Return the [X, Y] coordinate for the center point of the cell that contains the specified text.  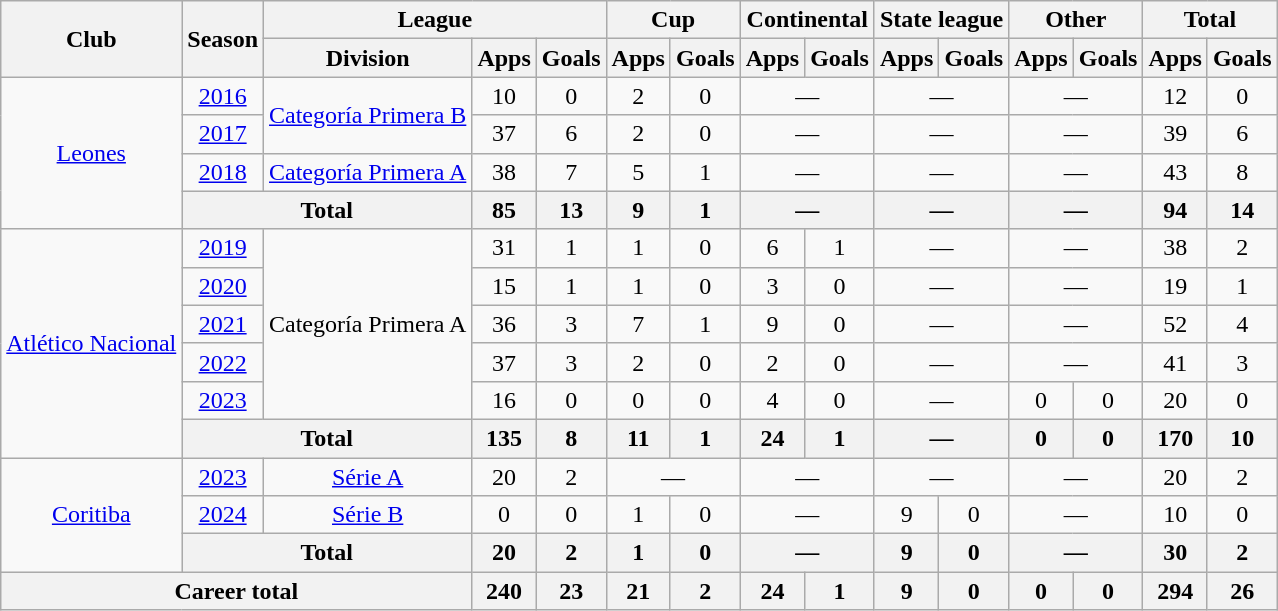
Club [92, 39]
Atlético Nacional [92, 343]
31 [504, 248]
30 [1175, 553]
Categoría Primera B [368, 115]
39 [1175, 134]
13 [571, 210]
2018 [223, 172]
2022 [223, 362]
135 [504, 438]
94 [1175, 210]
15 [504, 286]
Other [1076, 20]
Leones [92, 153]
Série B [368, 515]
21 [638, 591]
League [436, 20]
23 [571, 591]
43 [1175, 172]
Division [368, 58]
12 [1175, 96]
Season [223, 39]
26 [1242, 591]
2019 [223, 248]
Cup [673, 20]
Série A [368, 477]
2021 [223, 324]
19 [1175, 286]
State league [941, 20]
170 [1175, 438]
41 [1175, 362]
2016 [223, 96]
11 [638, 438]
52 [1175, 324]
16 [504, 400]
Continental [807, 20]
2020 [223, 286]
294 [1175, 591]
2024 [223, 515]
5 [638, 172]
240 [504, 591]
36 [504, 324]
Career total [236, 591]
2017 [223, 134]
85 [504, 210]
14 [1242, 210]
Coritiba [92, 515]
